Capture the cell that displays the provided text and extract its (X, Y) central coordinate. 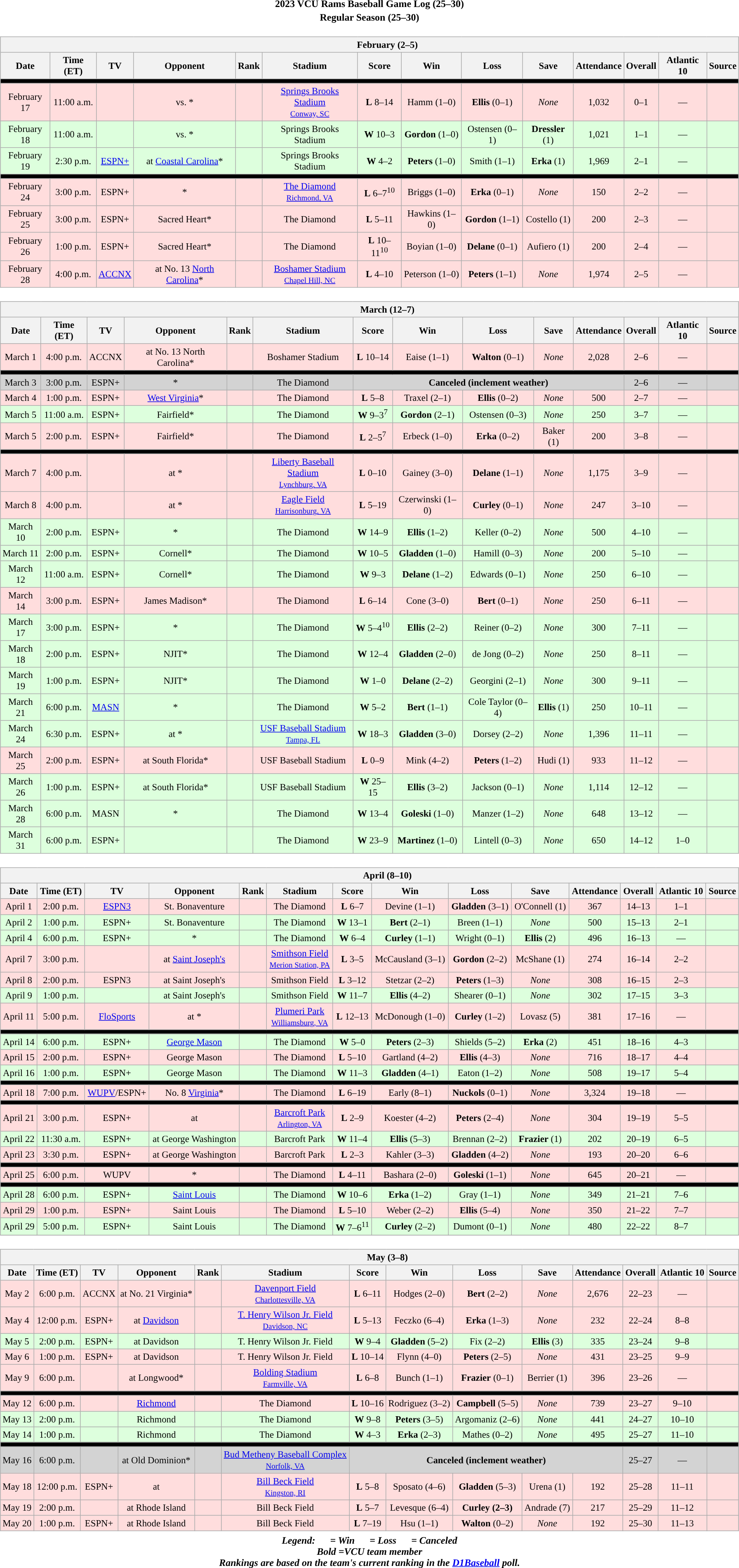
Breen (1–1) (480, 922)
March 1 (21, 357)
933 (599, 760)
193 (595, 1155)
Plumeri ParkWilliamsburg, VA (299, 1016)
4–4 (681, 1057)
L 5–13 (368, 1321)
April 28 (19, 1194)
Brennan (2–2) (480, 1139)
Delane (2–2) (427, 680)
W 9–3 (373, 574)
Frazier (0–1) (487, 1378)
217 (598, 1507)
Baker (1) (553, 436)
396 (598, 1378)
17–16 (638, 1016)
W 5–0 (352, 1042)
W 9–4 (368, 1342)
304 (595, 1118)
April 9 (19, 995)
O'Connell (1) (540, 906)
Traxel (2–1) (427, 398)
Campbell (5–5) (487, 1403)
15–13 (638, 922)
February (2–5) (369, 45)
May 9 (17, 1378)
Curley (2–2) (410, 1226)
12–12 (641, 787)
May 2 (17, 1293)
Smithson FieldMerion Station, PA (299, 958)
March 10 (21, 532)
Ellis (2–2) (427, 627)
W 9–8 (368, 1419)
Erbeck (1–0) (427, 436)
WUPV/ESPN+ (117, 1093)
14–12 (641, 841)
May 18 (17, 1486)
16–14 (638, 958)
L 4–11 (352, 1175)
441 (598, 1419)
Barcroft ParkArlington, VA (299, 1118)
W 4–3 (368, 1434)
Curley (1–2) (480, 1016)
7:00 p.m. (61, 1093)
451 (595, 1042)
April 18 (19, 1093)
March 31 (21, 841)
25–29 (640, 1507)
Peters (1–3) (480, 980)
Boyian (1–0) (431, 247)
19–17 (638, 1073)
February 17 (26, 102)
L 2–57 (373, 436)
9–9 (682, 1357)
302 (595, 995)
Weber (2–2) (410, 1210)
1,396 (599, 734)
23–27 (640, 1403)
11–10 (682, 1434)
L 10–16 (368, 1403)
308 (595, 980)
9–11 (641, 680)
L 5–19 (373, 505)
431 (598, 1357)
25–30 (640, 1523)
5–10 (641, 553)
March 25 (21, 760)
Wright (0–1) (480, 938)
Georgini (2–1) (498, 680)
Delane (1–1) (498, 473)
May (3–8) (369, 1257)
W 11–3 (352, 1073)
May 13 (17, 1419)
April 1 (19, 906)
Early (8–1) (410, 1093)
Erka (2) (540, 1042)
L 3–12 (352, 980)
Berrier (1) (547, 1378)
Cole Taylor (0–4) (498, 707)
February 26 (26, 247)
13–12 (641, 814)
2:30 p.m. (73, 161)
Kahler (3–3) (410, 1155)
Erka (2–3) (419, 1434)
Martinez (1–0) (427, 841)
Eaton (1–2) (480, 1073)
W 11–7 (352, 995)
Gladden (4–1) (410, 1073)
May 5 (17, 1342)
April 25 (19, 1175)
14–13 (638, 906)
Ellis (0–2) (498, 398)
Manzer (1–2) (498, 814)
February 28 (26, 274)
L 2–9 (352, 1118)
Gladden (4–2) (480, 1155)
Erka (1–3) (487, 1321)
6:30 p.m. (64, 734)
Briggs (1–0) (431, 192)
Ellis (3) (547, 1342)
Delane (0–1) (492, 247)
23–25 (640, 1357)
Stetzar (2–2) (410, 980)
6–11 (641, 600)
May 16 (17, 1460)
3,324 (595, 1093)
Ellis (5–4) (480, 1210)
Andrade (7) (547, 1507)
March 28 (21, 814)
Ostensen (0–3) (498, 414)
Ellis (5–3) (410, 1139)
6–10 (641, 574)
22–24 (640, 1321)
Mink (4–2) (427, 760)
Gladden (1–0) (427, 553)
May 14 (17, 1434)
L 6–7 (352, 906)
Dorsey (2–2) (498, 734)
Gray (1–1) (480, 1194)
March 18 (21, 654)
L 8–14 (379, 102)
Eagle FieldHarrisonburg, VA (303, 505)
McDonough (1–0) (410, 1016)
8–7 (681, 1226)
Curley (2–3) (487, 1507)
Ellis (1–2) (427, 532)
Keller (0–2) (498, 532)
April 23 (19, 1155)
WUPV (117, 1175)
April 11 (19, 1016)
Peters (1–1) (492, 274)
247 (599, 505)
Jackson (0–1) (498, 787)
0–1 (641, 102)
Costello (1) (548, 219)
Ellis (1) (553, 707)
Peters (2–3) (410, 1042)
at Longwood* (157, 1378)
Gordon (1–1) (492, 219)
495 (598, 1434)
Smith (1–1) (492, 161)
L 7–19 (368, 1523)
L 5–11 (379, 219)
April 2 (19, 922)
L 5–7 (368, 1507)
L 10–1110 (379, 247)
W 12–4 (373, 654)
11:30 a.m. (61, 1139)
May 19 (17, 1507)
Peters (3–5) (419, 1419)
1,175 (599, 473)
Hodges (2–0) (419, 1293)
19–18 (638, 1093)
Dumont (0–1) (480, 1226)
Czerwinski (1–0) (427, 505)
W 1–0 (373, 680)
Bert (2–2) (487, 1293)
Boshamer StadiumChapel Hill, NC (310, 274)
10–10 (682, 1419)
Ellis (4–2) (410, 995)
L 0–10 (373, 473)
W 6–4 (352, 938)
350 (595, 1210)
2,028 (599, 357)
W 4–2 (379, 161)
Eaise (1–1) (427, 357)
Liberty Baseball StadiumLynchburg, VA (303, 473)
Hamm (1–0) (431, 102)
Shearer (0–1) (480, 995)
Bashara (2–0) (410, 1175)
W 5–2 (373, 707)
16–15 (638, 980)
Gladden (5–2) (419, 1342)
James Madison* (175, 600)
9–10 (682, 1403)
Flynn (4–0) (419, 1357)
Erka (0–2) (498, 436)
Cone (3–0) (427, 600)
W 9–37 (373, 414)
Bert (1–1) (427, 707)
648 (599, 814)
Bud Metheny Baseball ComplexNorfolk, VA (285, 1460)
May 4 (17, 1321)
2,676 (598, 1293)
Sposato (4–6) (419, 1486)
20–19 (638, 1139)
Shields (5–2) (480, 1042)
20–21 (638, 1175)
April 22 (19, 1139)
Ostensen (0–1) (492, 134)
Frazier (1) (540, 1139)
April 16 (19, 1073)
Bolding StadiumFarmville, VA (285, 1378)
508 (595, 1073)
Peters (1–0) (431, 161)
L 3–5 (352, 958)
L 6–11 (368, 1293)
1–0 (683, 841)
April 21 (19, 1118)
Peterson (1–0) (431, 274)
W 5–410 (373, 627)
Gordon (1–0) (431, 134)
6–6 (681, 1155)
274 (595, 958)
Nuckols (0–1) (480, 1093)
L 6–8 (368, 1378)
3–3 (681, 995)
McCausland (3–1) (410, 958)
11–13 (682, 1523)
23–24 (640, 1342)
Bunch (1–1) (419, 1378)
5–4 (681, 1073)
7–11 (641, 627)
March 8 (21, 505)
Rodriguez (3–2) (419, 1403)
21–22 (638, 1210)
April 8 (19, 980)
Walton (0–2) (487, 1523)
Devine (1–1) (410, 906)
Edwards (0–1) (498, 574)
April 4 (19, 938)
W 25–15 (373, 787)
W 10–5 (373, 553)
McShane (1) (540, 958)
Goleski (1–0) (427, 814)
496 (595, 938)
Bill Beck FieldKingston, RI (285, 1486)
Gartland (4–2) (410, 1057)
16–13 (638, 938)
W 7–611 (352, 1226)
Curley (0–1) (498, 505)
7–6 (681, 1194)
Gladden (2–0) (427, 654)
March 12 (21, 574)
L 6–14 (373, 600)
3–7 (641, 414)
March 19 (21, 680)
March 7 (21, 473)
Gladden (3–1) (480, 906)
1,021 (599, 134)
650 (599, 841)
349 (595, 1194)
18–16 (638, 1042)
March 14 (21, 600)
Erka (0–1) (492, 192)
April 7 (19, 958)
Dressler (1) (548, 134)
Argomaniz (2–6) (487, 1419)
Curley (1–1) (410, 938)
USF Baseball StadiumTampa, FL (303, 734)
22–22 (638, 1226)
February 24 (26, 192)
Goleski (1–1) (480, 1175)
3:30 p.m. (61, 1155)
W 18–3 (373, 734)
Gainey (3–0) (427, 473)
10–11 (641, 707)
Ellis (4–3) (480, 1057)
Gordon (2–1) (427, 414)
The DiamondRichmond, VA (310, 192)
Gladden (5–3) (487, 1486)
Springs Brooks StadiumConway, SC (310, 102)
645 (595, 1175)
W 11–4 (352, 1139)
25–28 (640, 1486)
Davenport FieldCharlottesville, VA (285, 1293)
Erka (1) (548, 161)
April (8–10) (369, 876)
February 19 (26, 161)
202 (595, 1139)
L 6–19 (352, 1093)
February 18 (26, 134)
May 6 (17, 1357)
Gladden (3–0) (427, 734)
716 (595, 1057)
1,974 (599, 274)
at Old Dominion* (157, 1460)
Urena (1) (547, 1486)
May 20 (17, 1523)
Levesque (6–4) (419, 1507)
6–5 (681, 1139)
March 26 (21, 787)
W 10–3 (379, 134)
Bert (0–1) (498, 600)
Peters (2–5) (487, 1357)
2–5 (641, 274)
April 15 (19, 1057)
February 25 (26, 219)
Lintell (0–3) (498, 841)
Peters (2–4) (480, 1118)
W 14–9 (373, 532)
24–27 (640, 1419)
3–8 (641, 436)
March 17 (21, 627)
Erka (1–2) (410, 1194)
Mathes (0–2) (487, 1434)
Gordon (2–2) (480, 958)
No. 8 Virginia* (195, 1093)
Ellis (0–1) (492, 102)
Koester (4–2) (410, 1118)
FloSports (117, 1016)
West Virginia* (175, 398)
17–15 (638, 995)
1,114 (599, 787)
Walton (0–1) (498, 357)
19–19 (638, 1118)
4–3 (681, 1042)
Reiner (0–2) (498, 627)
March 3 (21, 382)
Lovasz (5) (540, 1016)
March (12–7) (369, 309)
Feczko (6–4) (419, 1321)
de Jong (0–2) (498, 654)
2–4 (641, 247)
W 13–4 (373, 814)
L 12–13 (352, 1016)
335 (598, 1342)
367 (595, 906)
Delane (1–2) (427, 574)
23–26 (640, 1378)
20–20 (638, 1155)
T. Henry Wilson Jr. FieldDavidson, NC (285, 1321)
April 14 (19, 1042)
Hawkins (1–0) (431, 219)
4–10 (641, 532)
Ellis (2) (540, 938)
Hsu (1–1) (419, 1523)
5–5 (681, 1118)
Peters (1–2) (498, 760)
3–9 (641, 473)
L 4–10 (379, 274)
3–10 (641, 505)
L 2–3 (352, 1155)
W 13–1 (352, 922)
Ellis (3–2) (427, 787)
480 (595, 1226)
150 (599, 192)
1,969 (599, 161)
Fix (2–2) (487, 1342)
May 12 (17, 1403)
8–11 (641, 654)
at Coastal Carolina* (185, 161)
Bert (2–1) (410, 922)
Aufiero (1) (548, 247)
W 10–6 (352, 1194)
22–23 (640, 1293)
1,032 (599, 102)
21–21 (638, 1194)
739 (598, 1403)
W 23–9 (373, 841)
7–7 (681, 1210)
March 21 (21, 707)
L 0–9 (373, 760)
8–8 (682, 1321)
L 6–710 (379, 192)
18–17 (638, 1057)
9–8 (682, 1342)
at No. 21 Virginia* (157, 1293)
Hamill (0–3) (498, 553)
March 24 (21, 734)
March 4 (21, 398)
March 11 (21, 553)
Hudi (1) (553, 760)
Boshamer Stadium (303, 357)
381 (595, 1016)
2–7 (641, 398)
232 (598, 1321)
